From the cell containing the given text, extract its center point as (x, y) coordinate. 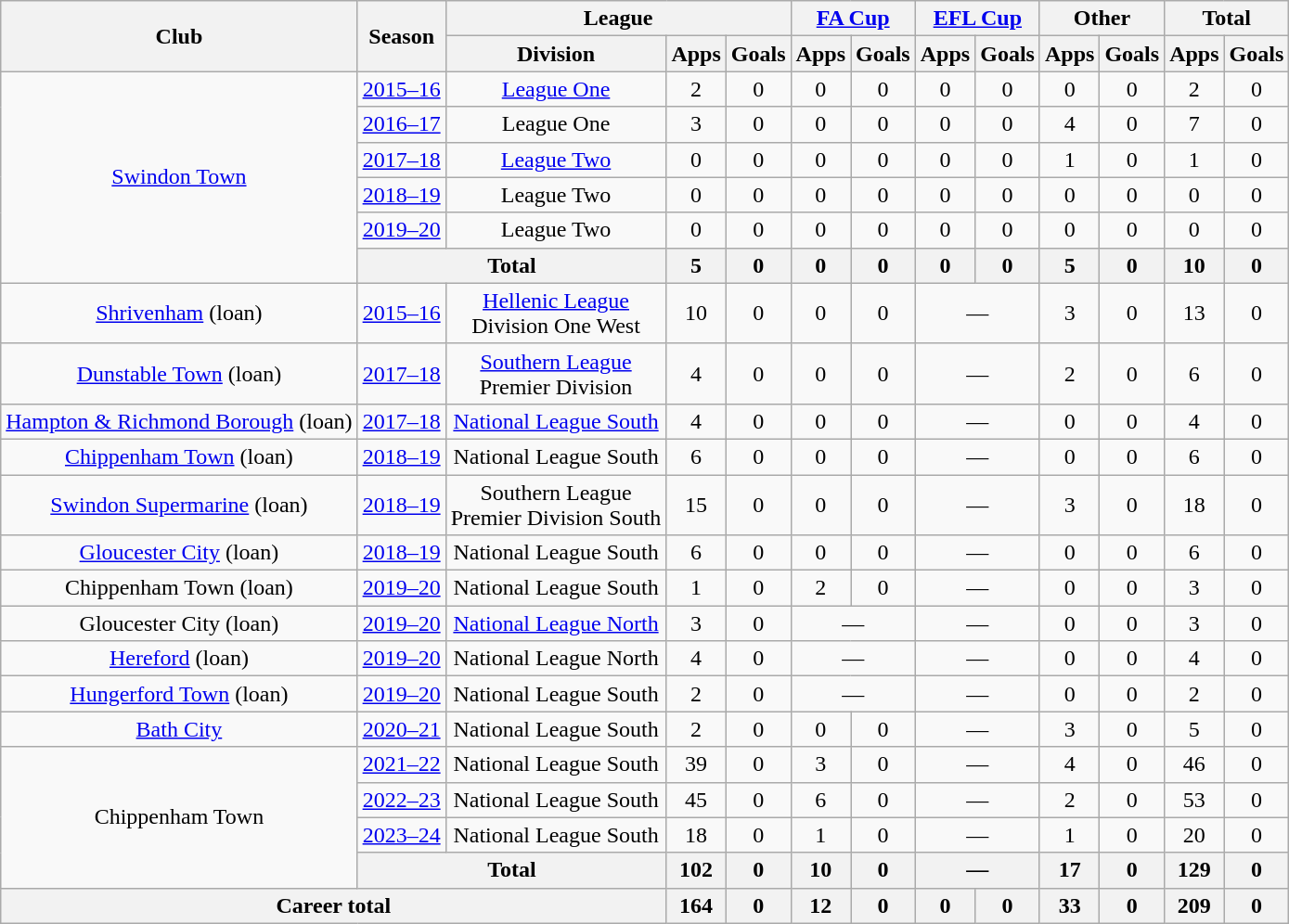
FA Cup (853, 19)
Hungerford Town (loan) (179, 694)
Club (179, 36)
Other (1102, 19)
Division (556, 54)
Swindon Town (179, 177)
46 (1194, 764)
Southern LeaguePremier Division (556, 373)
53 (1194, 800)
17 (1069, 870)
Bath City (179, 729)
2016–17 (401, 124)
129 (1194, 870)
Hampton & Richmond Borough (loan) (179, 421)
Hereford (loan) (179, 659)
33 (1069, 905)
Swindon Supermarine (loan) (179, 505)
Season (401, 36)
2022–23 (401, 800)
39 (696, 764)
Shrivenham (loan) (179, 314)
Dunstable Town (loan) (179, 373)
45 (696, 800)
20 (1194, 835)
Southern LeaguePremier Division South (556, 505)
12 (820, 905)
Hellenic LeagueDivision One West (556, 314)
102 (696, 870)
164 (696, 905)
2023–24 (401, 835)
7 (1194, 124)
2021–22 (401, 764)
Chippenham Town (179, 817)
13 (1194, 314)
Career total (334, 905)
209 (1194, 905)
League (618, 19)
EFL Cup (977, 19)
15 (696, 505)
2020–21 (401, 729)
